Locate the cell with the specified text and output its (x, y) center coordinate. 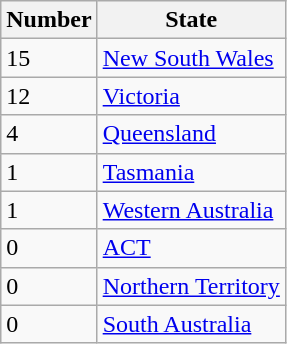
Tasmania (191, 172)
Victoria (191, 96)
ACT (191, 248)
South Australia (191, 324)
State (191, 20)
15 (49, 58)
Number (49, 20)
4 (49, 134)
Western Australia (191, 210)
Northern Territory (191, 286)
New South Wales (191, 58)
12 (49, 96)
Queensland (191, 134)
